Return (X, Y) of the center of cell containing provided text 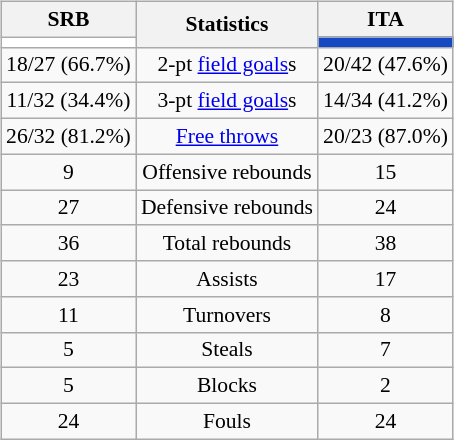
38 (386, 243)
17 (386, 279)
Blocks (227, 386)
2 (386, 386)
20/23 (87.0%) (386, 136)
Defensive rebounds (227, 208)
18/27 (66.7%) (68, 65)
Turnovers (227, 314)
2-pt field goalss (227, 65)
23 (68, 279)
Free throws (227, 136)
26/32 (81.2%) (68, 136)
ITA (386, 19)
Assists (227, 279)
Steals (227, 350)
Total rebounds (227, 243)
Fouls (227, 421)
20/42 (47.6%) (386, 65)
27 (68, 208)
SRB (68, 19)
11/32 (34.4%) (68, 101)
11 (68, 314)
15 (386, 172)
Statistics (227, 24)
9 (68, 172)
7 (386, 350)
Offensive rebounds (227, 172)
14/34 (41.2%) (386, 101)
3-pt field goalss (227, 101)
36 (68, 243)
8 (386, 314)
